Scan for the cell matching the given text and deliver its (X, Y) coordinate at center. 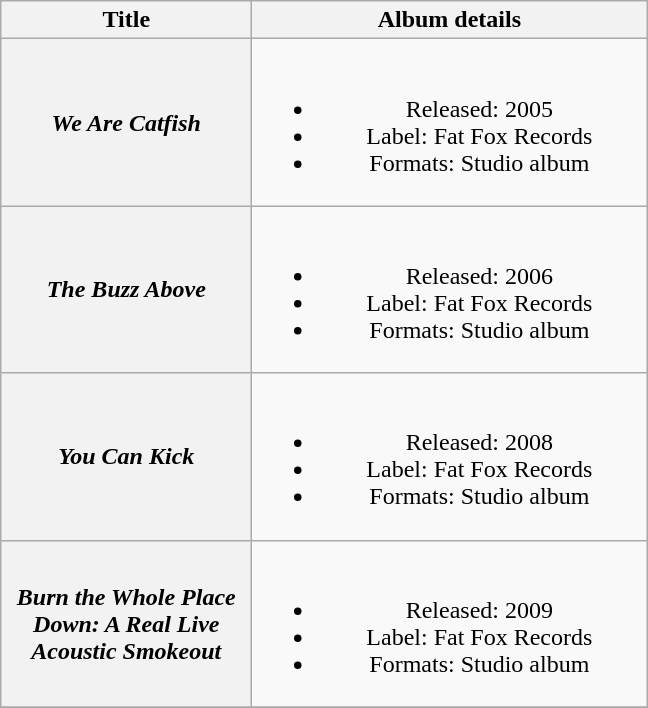
You Can Kick (126, 456)
The Buzz Above (126, 290)
We Are Catfish (126, 122)
Released: 2006Label: Fat Fox RecordsFormats: Studio album (450, 290)
Burn the Whole Place Down: A Real Live Acoustic Smokeout (126, 624)
Released: 2005Label: Fat Fox RecordsFormats: Studio album (450, 122)
Released: 2009Label: Fat Fox RecordsFormats: Studio album (450, 624)
Title (126, 20)
Album details (450, 20)
Released: 2008Label: Fat Fox RecordsFormats: Studio album (450, 456)
